Provide the [X, Y] coordinate of the cell's center where the given text is located.  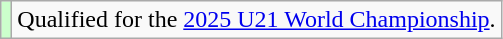
Qualified for the 2025 U21 World Championship. [256, 20]
